For the text-containing cell, return its midpoint in [x, y] coordinate format. 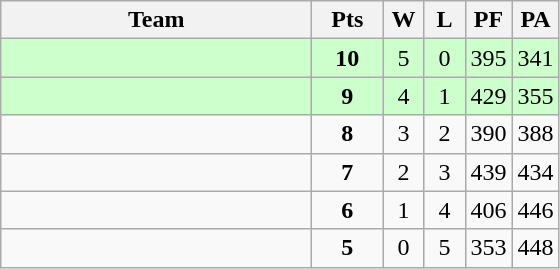
PA [536, 20]
PF [488, 20]
439 [488, 172]
390 [488, 134]
448 [536, 248]
429 [488, 96]
L [444, 20]
8 [348, 134]
355 [536, 96]
W [404, 20]
341 [536, 58]
7 [348, 172]
6 [348, 210]
Team [156, 20]
395 [488, 58]
9 [348, 96]
406 [488, 210]
388 [536, 134]
446 [536, 210]
10 [348, 58]
353 [488, 248]
434 [536, 172]
Pts [348, 20]
